Identify which cell holds the provided text, then report its [X, Y] central coordinate. 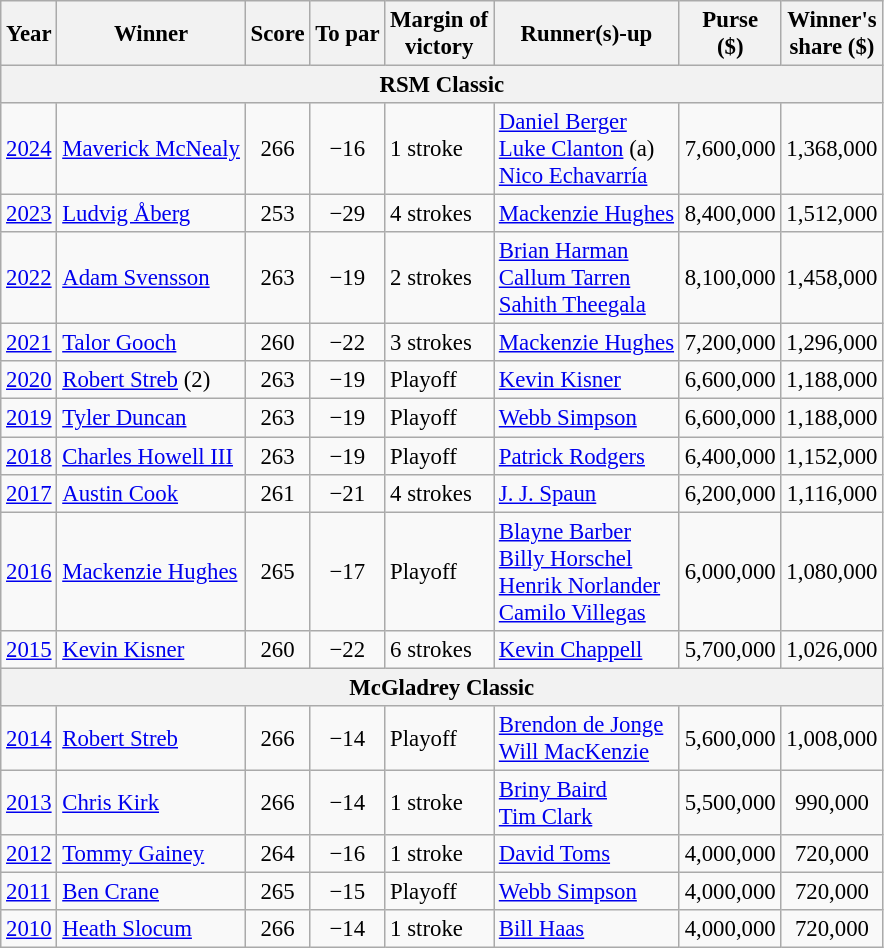
2016 [29, 572]
261 [278, 493]
1,080,000 [832, 572]
−29 [348, 214]
To par [348, 34]
McGladrey Classic [442, 687]
3 strokes [440, 343]
Daniel Berger Luke Clanton (a) Nico Echavarría [587, 149]
Patrick Rodgers [587, 456]
6,200,000 [730, 493]
2017 [29, 493]
2023 [29, 214]
Brendon de Jonge Will MacKenzie [587, 738]
1,152,000 [832, 456]
Maverick McNealy [151, 149]
Winner [151, 34]
2024 [29, 149]
−15 [348, 891]
2010 [29, 929]
Brian Harman Callum Tarren Sahith Theegala [587, 278]
Chris Kirk [151, 802]
6,000,000 [730, 572]
Adam Svensson [151, 278]
253 [278, 214]
5,500,000 [730, 802]
Score [278, 34]
2012 [29, 854]
6 strokes [440, 649]
Briny Baird Tim Clark [587, 802]
Tyler Duncan [151, 418]
David Toms [587, 854]
Robert Streb [151, 738]
2013 [29, 802]
J. J. Spaun [587, 493]
990,000 [832, 802]
Austin Cook [151, 493]
7,600,000 [730, 149]
2019 [29, 418]
Kevin Chappell [587, 649]
Year [29, 34]
2 strokes [440, 278]
RSM Classic [442, 85]
Runner(s)-up [587, 34]
Charles Howell III [151, 456]
1,512,000 [832, 214]
Heath Slocum [151, 929]
−21 [348, 493]
8,100,000 [730, 278]
Robert Streb (2) [151, 381]
2021 [29, 343]
7,200,000 [730, 343]
1,026,000 [832, 649]
Ben Crane [151, 891]
264 [278, 854]
2014 [29, 738]
2022 [29, 278]
6,400,000 [730, 456]
1,116,000 [832, 493]
Winner'sshare ($) [832, 34]
2020 [29, 381]
Tommy Gainey [151, 854]
2011 [29, 891]
1,368,000 [832, 149]
1,458,000 [832, 278]
2018 [29, 456]
Blayne Barber Billy Horschel Henrik Norlander Camilo Villegas [587, 572]
2015 [29, 649]
5,700,000 [730, 649]
Ludvig Åberg [151, 214]
Talor Gooch [151, 343]
Purse($) [730, 34]
5,600,000 [730, 738]
8,400,000 [730, 214]
−17 [348, 572]
1,008,000 [832, 738]
Bill Haas [587, 929]
1,296,000 [832, 343]
Margin ofvictory [440, 34]
